Return [X, Y] of the center of cell containing provided text 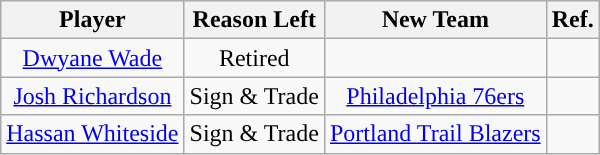
Hassan Whiteside [92, 134]
New Team [435, 20]
Portland Trail Blazers [435, 134]
Dwyane Wade [92, 58]
Philadelphia 76ers [435, 96]
Retired [254, 58]
Reason Left [254, 20]
Josh Richardson [92, 96]
Player [92, 20]
Ref. [572, 20]
